Return [x, y] of the center of cell containing provided text 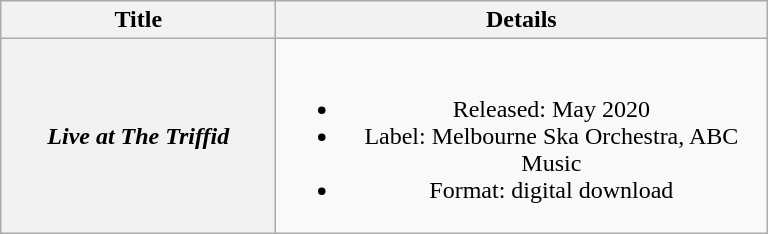
Title [138, 20]
Details [522, 20]
Live at The Triffid [138, 136]
Released: May 2020Label: Melbourne Ska Orchestra, ABC MusicFormat: digital download [522, 136]
